Capture the cell that displays the provided text and extract its [x, y] central coordinate. 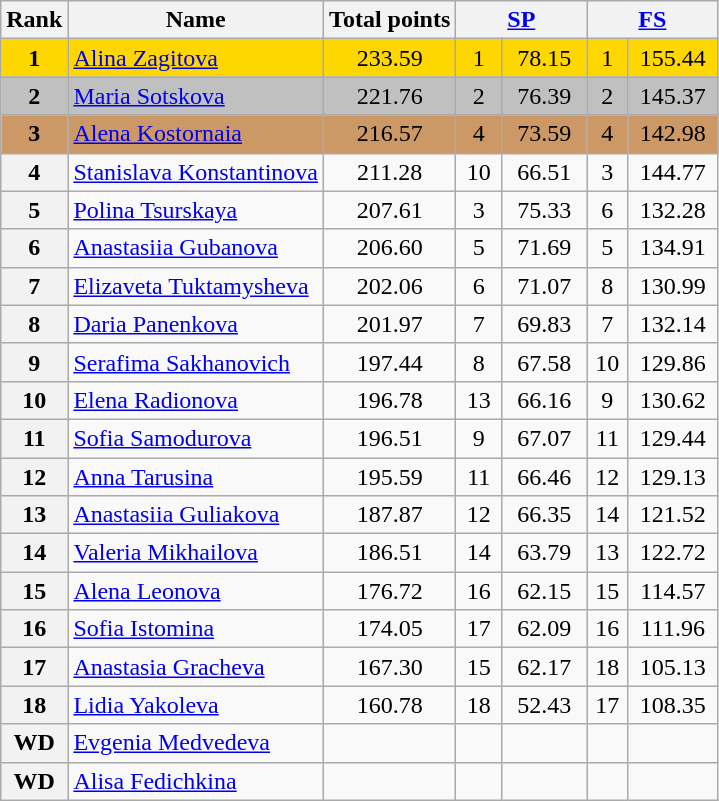
160.78 [390, 705]
Alena Leonova [196, 591]
63.79 [544, 553]
201.97 [390, 324]
129.13 [673, 477]
196.78 [390, 400]
62.09 [544, 629]
52.43 [544, 705]
Anastasiia Gubanova [196, 248]
186.51 [390, 553]
71.69 [544, 248]
Sofia Samodurova [196, 438]
142.98 [673, 134]
Stanislava Konstantinova [196, 172]
66.16 [544, 400]
145.37 [673, 96]
211.28 [390, 172]
Alina Zagitova [196, 58]
129.44 [673, 438]
75.33 [544, 210]
144.77 [673, 172]
Total points [390, 20]
221.76 [390, 96]
207.61 [390, 210]
195.59 [390, 477]
71.07 [544, 286]
187.87 [390, 515]
Alena Kostornaia [196, 134]
129.86 [673, 362]
78.15 [544, 58]
Valeria Mikhailova [196, 553]
67.58 [544, 362]
67.07 [544, 438]
Rank [34, 20]
Name [196, 20]
216.57 [390, 134]
69.83 [544, 324]
Maria Sotskova [196, 96]
174.05 [390, 629]
Lidia Yakoleva [196, 705]
76.39 [544, 96]
132.28 [673, 210]
Evgenia Medvedeva [196, 743]
121.52 [673, 515]
Alisa Fedichkina [196, 781]
196.51 [390, 438]
176.72 [390, 591]
Anna Tarusina [196, 477]
130.99 [673, 286]
111.96 [673, 629]
197.44 [390, 362]
73.59 [544, 134]
233.59 [390, 58]
134.91 [673, 248]
132.14 [673, 324]
122.72 [673, 553]
Elizaveta Tuktamysheva [196, 286]
66.51 [544, 172]
105.13 [673, 667]
Daria Panenkova [196, 324]
Serafima Sakhanovich [196, 362]
66.35 [544, 515]
62.15 [544, 591]
62.17 [544, 667]
202.06 [390, 286]
66.46 [544, 477]
155.44 [673, 58]
FS [652, 20]
Polina Tsurskaya [196, 210]
Anastasiia Guliakova [196, 515]
206.60 [390, 248]
114.57 [673, 591]
130.62 [673, 400]
SP [522, 20]
Sofia Istomina [196, 629]
Anastasia Gracheva [196, 667]
108.35 [673, 705]
167.30 [390, 667]
Elena Radionova [196, 400]
